Capture the cell that displays the provided text and extract its (x, y) central coordinate. 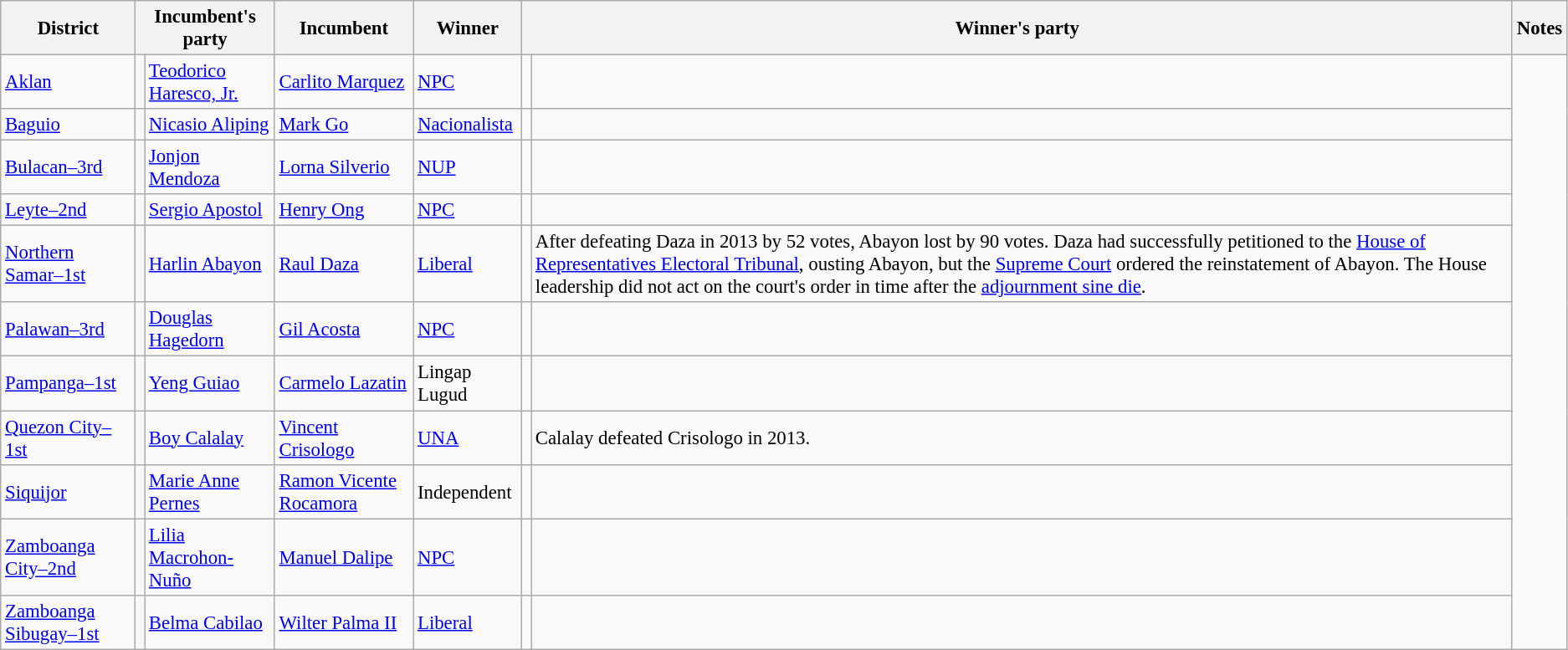
Raul Daza (344, 264)
Sergio Apostol (210, 210)
Leyte–2nd (69, 210)
Winner's party (1017, 28)
Nacionalista (468, 125)
Baguio (69, 125)
Carlito Marquez (344, 82)
Ramon Vicente Rocamora (344, 492)
Pampanga–1st (69, 383)
Winner (468, 28)
Marie Anne Pernes (210, 492)
Carmelo Lazatin (344, 383)
Wilter Palma II (344, 622)
Henry Ong (344, 210)
Siquijor (69, 492)
Northern Samar–1st (69, 264)
Independent (468, 492)
Palawan–3rd (69, 330)
Calalay defeated Crisologo in 2013. (1021, 438)
NUP (468, 167)
Boy Calalay (210, 438)
Nicasio Aliping (210, 125)
Bulacan–3rd (69, 167)
Vincent Crisologo (344, 438)
District (69, 28)
Aklan (69, 82)
Mark Go (344, 125)
Teodorico Haresco, Jr. (210, 82)
Lingap Lugud (468, 383)
Lorna Silverio (344, 167)
Zamboanga City–2nd (69, 557)
Manuel Dalipe (344, 557)
Incumbent (344, 28)
Notes (1540, 28)
Harlin Abayon (210, 264)
Yeng Guiao (210, 383)
Incumbent's party (205, 28)
Quezon City–1st (69, 438)
Douglas Hagedorn (210, 330)
Gil Acosta (344, 330)
Zamboanga Sibugay–1st (69, 622)
Belma Cabilao (210, 622)
Jonjon Mendoza (210, 167)
UNA (468, 438)
Lilia Macrohon-Nuño (210, 557)
